Determine the [x, y] coordinate at the center of the cell enclosing the given text.  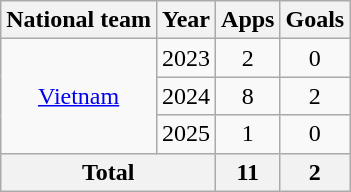
2025 [186, 134]
2024 [186, 96]
2023 [186, 58]
8 [248, 96]
Vietnam [79, 96]
Year [186, 20]
National team [79, 20]
Goals [315, 20]
Total [108, 172]
1 [248, 134]
Apps [248, 20]
11 [248, 172]
